Provide the (x, y) coordinate of the cell's center where the given text is located.  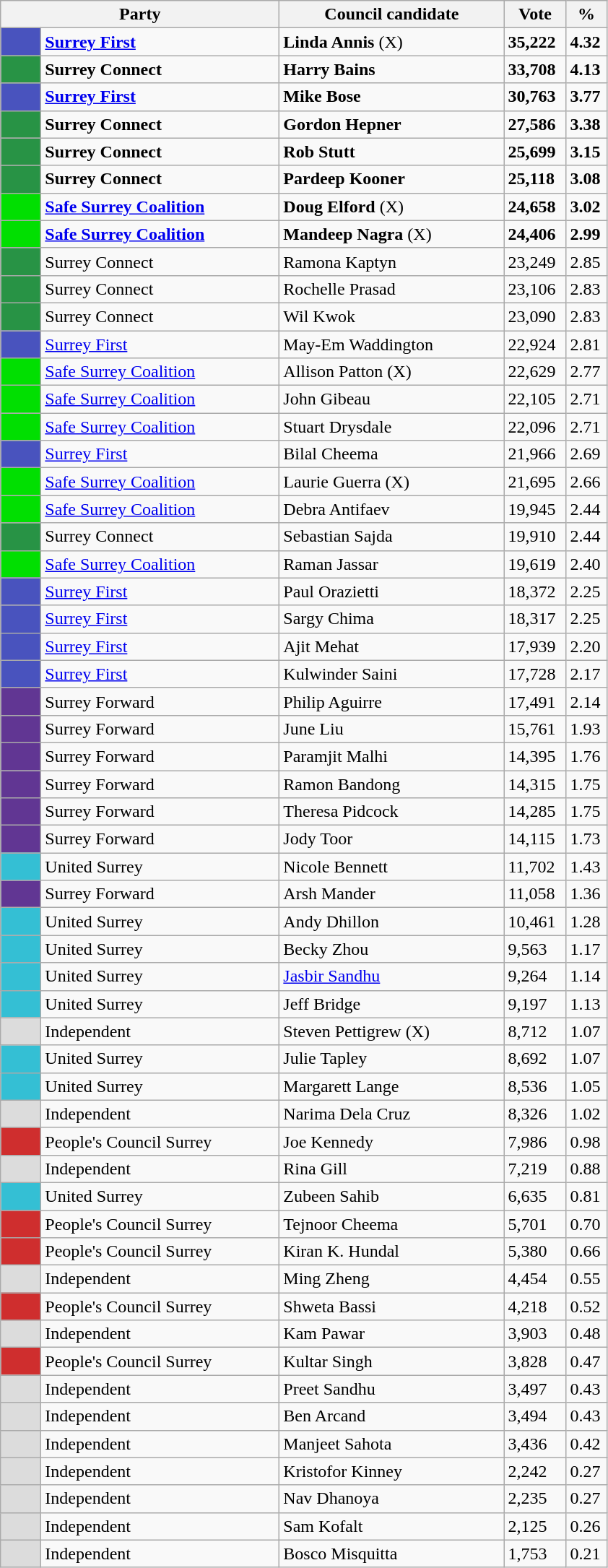
3.38 (586, 124)
Party (140, 14)
19,619 (535, 564)
Jody Toor (391, 839)
Stuart Drysdale (391, 427)
Gordon Hepner (391, 124)
Sam Kofalt (391, 1526)
Kulwinder Saini (391, 674)
0.21 (586, 1554)
1.05 (586, 1086)
24,658 (535, 207)
1.02 (586, 1114)
Ramona Kaptyn (391, 261)
2.85 (586, 261)
18,317 (535, 619)
Allison Patton (X) (391, 372)
Harry Bains (391, 69)
2.40 (586, 564)
June Liu (391, 729)
4.13 (586, 69)
19,945 (535, 509)
3,436 (535, 1444)
6,635 (535, 1196)
0.70 (586, 1224)
27,586 (535, 124)
1.14 (586, 976)
Rina Gill (391, 1169)
Joe Kennedy (391, 1141)
Raman Jassar (391, 564)
8,536 (535, 1086)
Bosco Misquitta (391, 1554)
23,090 (535, 316)
Vote (535, 14)
Rob Stutt (391, 152)
0.55 (586, 1279)
3.15 (586, 152)
22,105 (535, 399)
35,222 (535, 42)
Kiran K. Hundal (391, 1252)
21,966 (535, 454)
Linda Annis (X) (391, 42)
0.48 (586, 1334)
1.73 (586, 839)
Pardeep Kooner (391, 179)
Paramjit Malhi (391, 756)
1.43 (586, 867)
7,986 (535, 1141)
May-Em Waddington (391, 345)
3.08 (586, 179)
Mandeep Nagra (X) (391, 234)
2.20 (586, 646)
11,702 (535, 867)
25,118 (535, 179)
Paul Orazietti (391, 592)
Philip Aguirre (391, 701)
Wil Kwok (391, 316)
0.42 (586, 1444)
2.77 (586, 372)
3,497 (535, 1389)
Rochelle Prasad (391, 289)
17,491 (535, 701)
9,563 (535, 949)
1.28 (586, 922)
3,828 (535, 1361)
Bilal Cheema (391, 454)
Tejnoor Cheema (391, 1224)
5,701 (535, 1224)
8,712 (535, 1031)
Steven Pettigrew (X) (391, 1031)
Jasbir Sandhu (391, 976)
17,939 (535, 646)
14,315 (535, 784)
14,285 (535, 812)
Ben Arcand (391, 1416)
11,058 (535, 894)
1.17 (586, 949)
9,264 (535, 976)
Manjeet Sahota (391, 1444)
1,753 (535, 1554)
22,924 (535, 345)
Nav Dhanoya (391, 1499)
2.14 (586, 701)
Preet Sandhu (391, 1389)
4,218 (535, 1307)
Julie Tapley (391, 1059)
Ming Zheng (391, 1279)
Council candidate (391, 14)
0.52 (586, 1307)
25,699 (535, 152)
21,695 (535, 482)
7,219 (535, 1169)
2.66 (586, 482)
8,692 (535, 1059)
Margarett Lange (391, 1086)
3.02 (586, 207)
8,326 (535, 1114)
0.88 (586, 1169)
2.17 (586, 674)
Theresa Pidcock (391, 812)
% (586, 14)
Narima Dela Cruz (391, 1114)
Andy Dhillon (391, 922)
1.76 (586, 756)
Kam Pawar (391, 1334)
Zubeen Sahib (391, 1196)
0.66 (586, 1252)
19,910 (535, 537)
0.26 (586, 1526)
2,242 (535, 1471)
Becky Zhou (391, 949)
4,454 (535, 1279)
John Gibeau (391, 399)
33,708 (535, 69)
2,125 (535, 1526)
23,106 (535, 289)
3,903 (535, 1334)
Doug Elford (X) (391, 207)
14,115 (535, 839)
23,249 (535, 261)
1.36 (586, 894)
Arsh Mander (391, 894)
Mike Bose (391, 97)
Kristofor Kinney (391, 1471)
Sebastian Sajda (391, 537)
17,728 (535, 674)
Kultar Singh (391, 1361)
4.32 (586, 42)
0.47 (586, 1361)
24,406 (535, 234)
30,763 (535, 97)
Jeff Bridge (391, 1004)
1.13 (586, 1004)
Debra Antifaev (391, 509)
2,235 (535, 1499)
Ramon Bandong (391, 784)
3.77 (586, 97)
Sargy Chima (391, 619)
14,395 (535, 756)
Ajit Mehat (391, 646)
9,197 (535, 1004)
15,761 (535, 729)
3,494 (535, 1416)
2.99 (586, 234)
5,380 (535, 1252)
22,629 (535, 372)
2.69 (586, 454)
0.98 (586, 1141)
18,372 (535, 592)
22,096 (535, 427)
0.81 (586, 1196)
Laurie Guerra (X) (391, 482)
10,461 (535, 922)
2.81 (586, 345)
Nicole Bennett (391, 867)
1.93 (586, 729)
Shweta Bassi (391, 1307)
